Determine the (X, Y) coordinate at the center of the cell enclosing the given text.  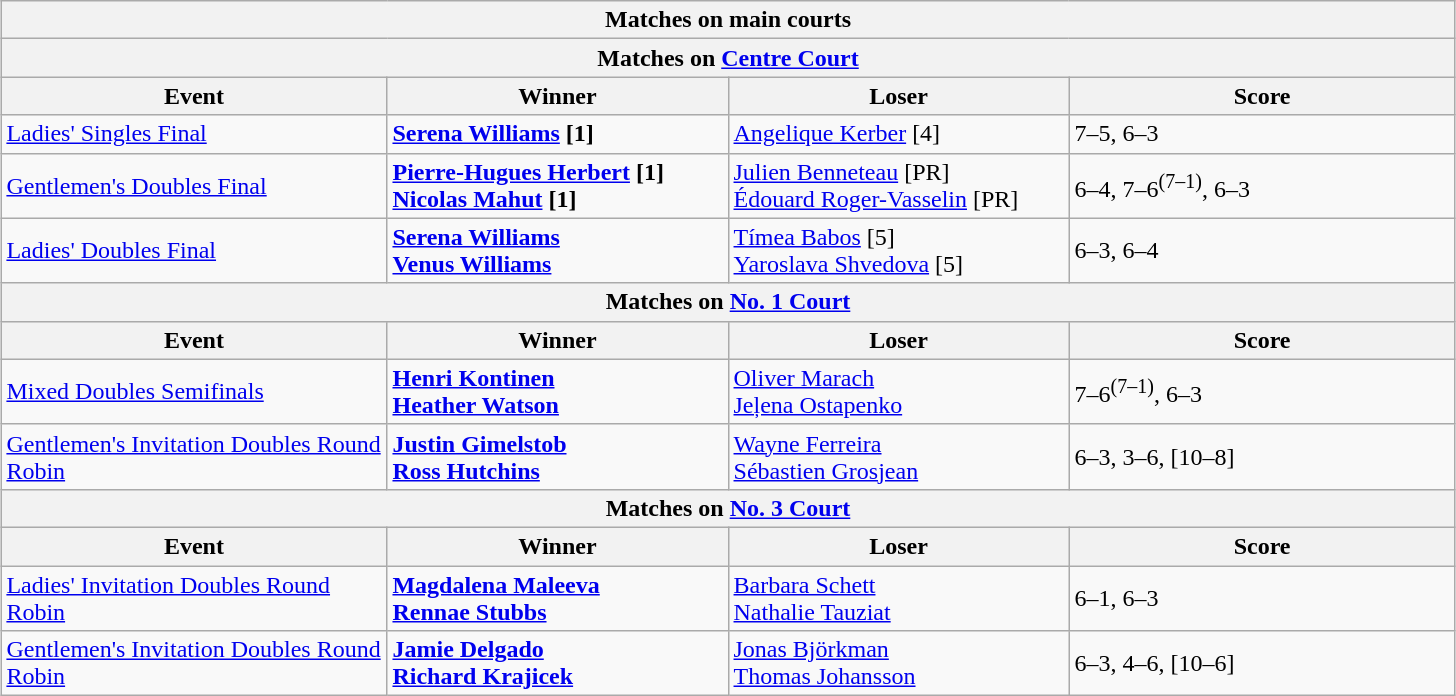
Henri Kontinen Heather Watson (558, 392)
6–1, 6–3 (1262, 598)
Mixed Doubles Semifinals (194, 392)
Ladies' Singles Final (194, 134)
6–3, 3–6, [10–8] (1262, 456)
6–3, 6–4 (1262, 250)
6–4, 7–6(7–1), 6–3 (1262, 186)
Ladies' Invitation Doubles Round Robin (194, 598)
Gentlemen's Doubles Final (194, 186)
Jamie Delgado Richard Krajicek (558, 664)
Angelique Kerber [4] (898, 134)
Oliver Marach Jeļena Ostapenko (898, 392)
Matches on Centre Court (728, 58)
Magdalena Maleeva Rennae Stubbs (558, 598)
Serena Williams Venus Williams (558, 250)
Justin Gimelstob Ross Hutchins (558, 456)
6–3, 4–6, [10–6] (1262, 664)
7–5, 6–3 (1262, 134)
7–6(7–1), 6–3 (1262, 392)
Matches on main courts (728, 20)
Pierre-Hugues Herbert [1] Nicolas Mahut [1] (558, 186)
Ladies' Doubles Final (194, 250)
Tímea Babos [5] Yaroslava Shvedova [5] (898, 250)
Julien Benneteau [PR] Édouard Roger-Vasselin [PR] (898, 186)
Serena Williams [1] (558, 134)
Barbara Schett Nathalie Tauziat (898, 598)
Matches on No. 3 Court (728, 508)
Wayne Ferreira Sébastien Grosjean (898, 456)
Jonas Björkman Thomas Johansson (898, 664)
Matches on No. 1 Court (728, 302)
